Locate the cell with the specified text and output its [x, y] center coordinate. 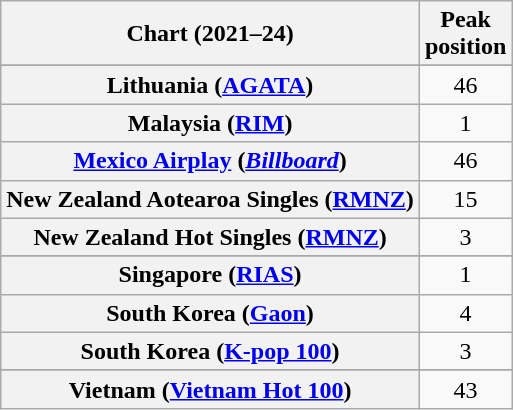
15 [465, 199]
New Zealand Aotearoa Singles (RMNZ) [210, 199]
New Zealand Hot Singles (RMNZ) [210, 237]
Malaysia (RIM) [210, 123]
Chart (2021–24) [210, 34]
Peakposition [465, 34]
South Korea (K-pop 100) [210, 351]
43 [465, 389]
Lithuania (AGATA) [210, 85]
South Korea (Gaon) [210, 313]
Singapore (RIAS) [210, 275]
Vietnam (Vietnam Hot 100) [210, 389]
4 [465, 313]
Mexico Airplay (Billboard) [210, 161]
